Identify which cell holds the provided text, then report its (X, Y) central coordinate. 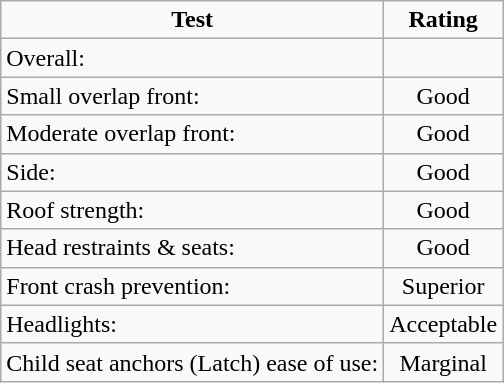
Moderate overlap front: (192, 134)
Head restraints & seats: (192, 248)
Small overlap front: (192, 96)
Child seat anchors (Latch) ease of use: (192, 362)
Overall: (192, 58)
Roof strength: (192, 210)
Acceptable (444, 324)
Marginal (444, 362)
Front crash prevention: (192, 286)
Test (192, 20)
Rating (444, 20)
Headlights: (192, 324)
Superior (444, 286)
Side: (192, 172)
